Return the (x, y) coordinate for the center point of the cell that contains the specified text.  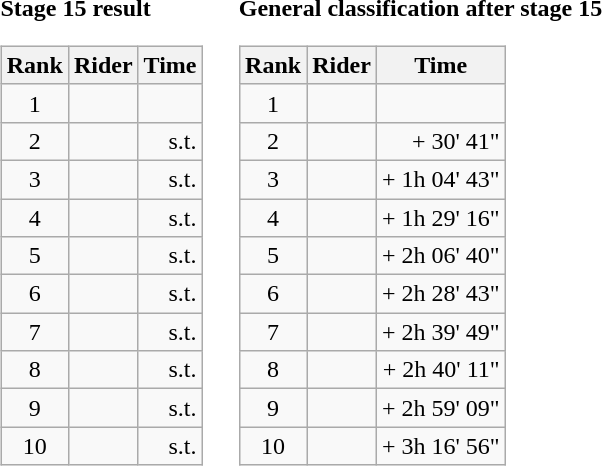
+ 3h 16' 56" (440, 446)
+ 1h 04' 43" (440, 179)
+ 2h 28' 43" (440, 294)
+ 2h 06' 40" (440, 256)
+ 2h 40' 11" (440, 370)
+ 30' 41" (440, 141)
+ 2h 59' 09" (440, 408)
+ 1h 29' 16" (440, 217)
+ 2h 39' 49" (440, 332)
